Output the (x, y) coordinate of the center of the cell containing the given text.  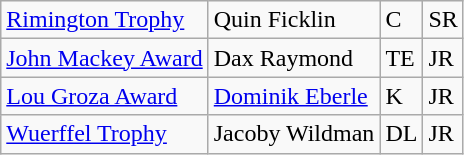
Dominik Eberle (294, 96)
Lou Groza Award (104, 96)
C (402, 20)
Wuerffel Trophy (104, 134)
Dax Raymond (294, 58)
Rimington Trophy (104, 20)
K (402, 96)
TE (402, 58)
John Mackey Award (104, 58)
Quin Ficklin (294, 20)
SR (443, 20)
Jacoby Wildman (294, 134)
DL (402, 134)
